Provide the [x, y] coordinate of the cell's center where the given text is located.  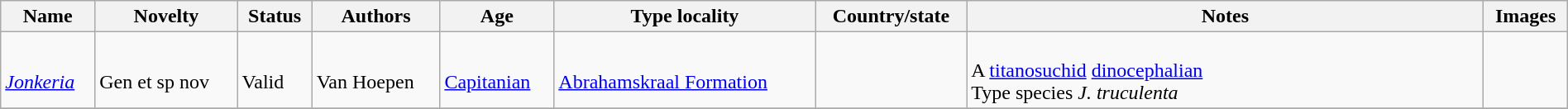
Abrahamskraal Formation [685, 70]
Valid [275, 70]
Images [1525, 17]
Novelty [166, 17]
Gen et sp nov [166, 70]
Notes [1226, 17]
Status [275, 17]
Name [48, 17]
Jonkeria [48, 70]
Country/state [892, 17]
A titanosuchid dinocephalian Type species J. truculenta [1226, 70]
Capitanian [497, 70]
Type locality [685, 17]
Van Hoepen [375, 70]
Authors [375, 17]
Age [497, 17]
